Provide the [X, Y] coordinate of the cell's center where the given text is located.  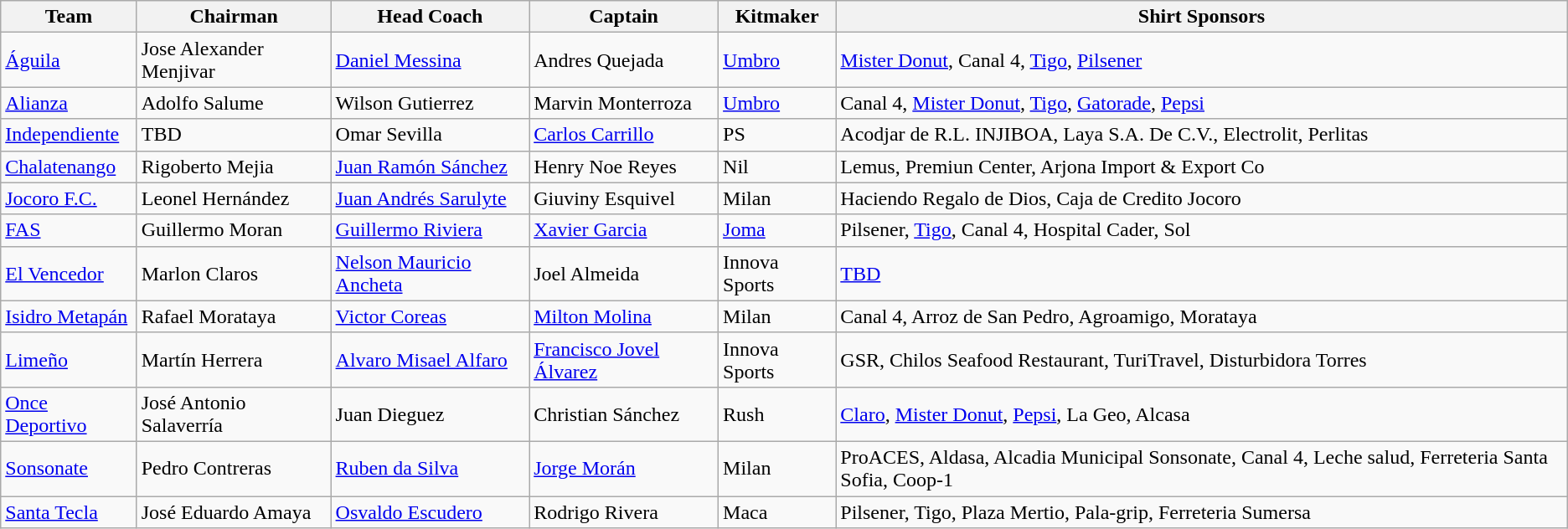
Jose Alexander Menjivar [234, 60]
Chalatenango [69, 167]
Rigoberto Mejia [234, 167]
PS [777, 135]
Juan Ramón Sánchez [431, 167]
Leonel Hernández [234, 198]
Ruben da Silva [431, 469]
Sonsonate [69, 469]
Victor Coreas [431, 316]
Adolfo Salume [234, 103]
Limeño [69, 360]
Canal 4, Mister Donut, Tigo, Gatorade, Pepsi [1201, 103]
Alvaro Misael Alfaro [431, 360]
Juan Dieguez [431, 413]
Claro, Mister Donut, Pepsi, La Geo, Alcasa [1201, 413]
Omar Sevilla [431, 135]
Mister Donut, Canal 4, Tigo, Pilsener [1201, 60]
Daniel Messina [431, 60]
GSR, Chilos Seafood Restaurant, TuriTravel, Disturbidora Torres [1201, 360]
Andres Quejada [624, 60]
Pilsener, Tigo, Plaza Mertio, Pala-grip, Ferreteria Sumersa [1201, 511]
Osvaldo Escudero [431, 511]
Team [69, 17]
Kitmaker [777, 17]
Guillermo Riviera [431, 230]
Rush [777, 413]
Canal 4, Arroz de San Pedro, Agroamigo, Morataya [1201, 316]
Santa Tecla [69, 511]
Shirt Sponsors [1201, 17]
Francisco Jovel Álvarez [624, 360]
Martín Herrera [234, 360]
Haciendo Regalo de Dios, Caja de Credito Jocoro [1201, 198]
Jorge Morán [624, 469]
Nelson Mauricio Ancheta [431, 273]
Carlos Carrillo [624, 135]
Wilson Gutierrez [431, 103]
Joma [777, 230]
Xavier Garcia [624, 230]
ProACES, Aldasa, Alcadia Municipal Sonsonate, Canal 4, Leche salud, Ferreteria Santa Sofia, Coop-1 [1201, 469]
FAS [69, 230]
Marlon Claros [234, 273]
Head Coach [431, 17]
Rafael Morataya [234, 316]
Giuviny Esquivel [624, 198]
Henry Noe Reyes [624, 167]
José Antonio Salaverría [234, 413]
José Eduardo Amaya [234, 511]
Marvin Monterroza [624, 103]
Independiente [69, 135]
Pedro Contreras [234, 469]
Joel Almeida [624, 273]
Once Deportivo [69, 413]
Águila [69, 60]
Nil [777, 167]
Captain [624, 17]
Rodrigo Rivera [624, 511]
Isidro Metapán [69, 316]
Lemus, Premiun Center, Arjona Import & Export Co [1201, 167]
El Vencedor [69, 273]
Maca [777, 511]
Juan Andrés Sarulyte [431, 198]
Alianza [69, 103]
Milton Molina [624, 316]
Guillermo Moran [234, 230]
Pilsener, Tigo, Canal 4, Hospital Cader, Sol [1201, 230]
Chairman [234, 17]
Jocoro F.C. [69, 198]
Acodjar de R.L. INJIBOA, Laya S.A. De C.V., Electrolit, Perlitas [1201, 135]
Christian Sánchez [624, 413]
